For the text-containing cell, return its midpoint in (X, Y) coordinate format. 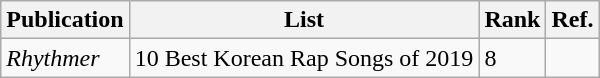
Ref. (572, 20)
10 Best Korean Rap Songs of 2019 (304, 58)
Rhythmer (65, 58)
List (304, 20)
8 (512, 58)
Publication (65, 20)
Rank (512, 20)
